Provide the [x, y] coordinate of the cell's center where the given text is located.  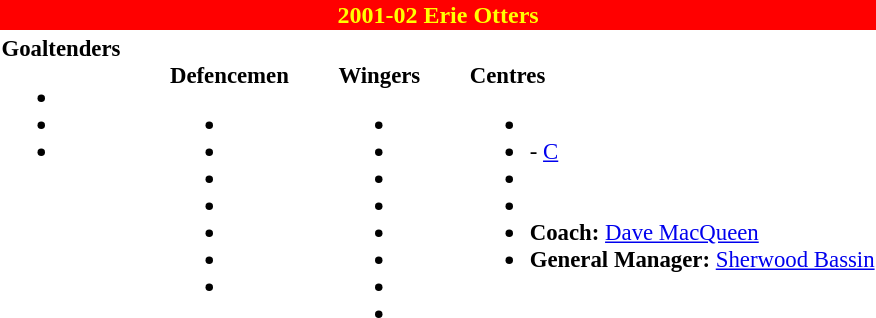
2001-02 Erie Otters [438, 15]
